Capture the cell that displays the provided text and extract its (x, y) central coordinate. 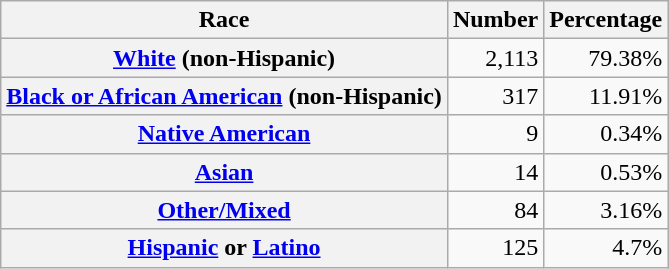
Race (224, 20)
84 (495, 210)
317 (495, 96)
Black or African American (non-Hispanic) (224, 96)
14 (495, 172)
Other/Mixed (224, 210)
Percentage (606, 20)
0.53% (606, 172)
Native American (224, 134)
9 (495, 134)
125 (495, 248)
11.91% (606, 96)
0.34% (606, 134)
4.7% (606, 248)
3.16% (606, 210)
Number (495, 20)
Asian (224, 172)
2,113 (495, 58)
79.38% (606, 58)
Hispanic or Latino (224, 248)
White (non-Hispanic) (224, 58)
